Return [x, y] of the center of cell containing provided text 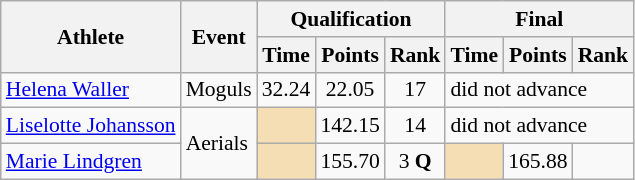
Aerials [219, 144]
Event [219, 36]
165.88 [538, 162]
Helena Waller [91, 90]
22.05 [350, 90]
Moguls [219, 90]
32.24 [286, 90]
3 Q [416, 162]
Marie Lindgren [91, 162]
Athlete [91, 36]
155.70 [350, 162]
17 [416, 90]
Qualification [352, 19]
14 [416, 126]
142.15 [350, 126]
Final [539, 19]
Liselotte Johansson [91, 126]
